Pinpoint the cell where the given text exists, returning its [X, Y] midpoint coordinate. 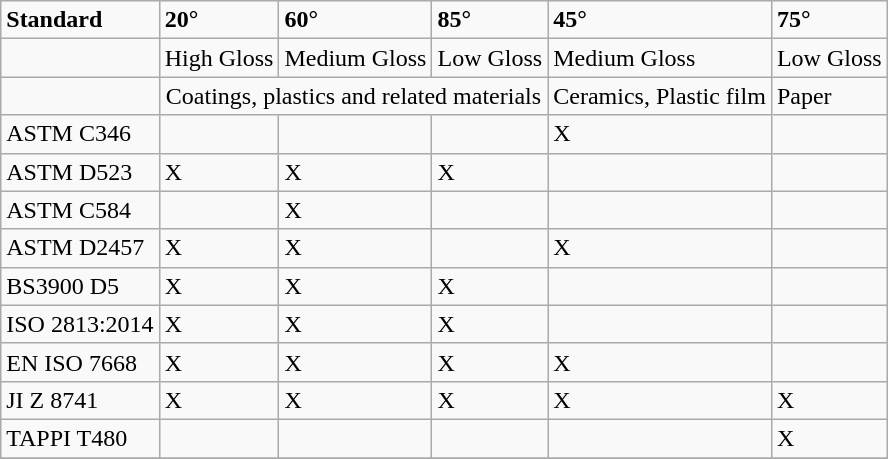
ASTM C584 [80, 210]
JI Z 8741 [80, 400]
ISO 2813:2014 [80, 324]
High Gloss [219, 58]
20° [219, 20]
BS3900 D5 [80, 286]
60° [356, 20]
ASTM C346 [80, 134]
ASTM D2457 [80, 248]
85° [490, 20]
Standard [80, 20]
EN ISO 7668 [80, 362]
75° [829, 20]
Ceramics, Plastic film [660, 96]
45° [660, 20]
Paper [829, 96]
TAPPI T480 [80, 438]
ASTM D523 [80, 172]
Coatings, plastics and related materials [354, 96]
